Capture the cell that displays the provided text and extract its (x, y) central coordinate. 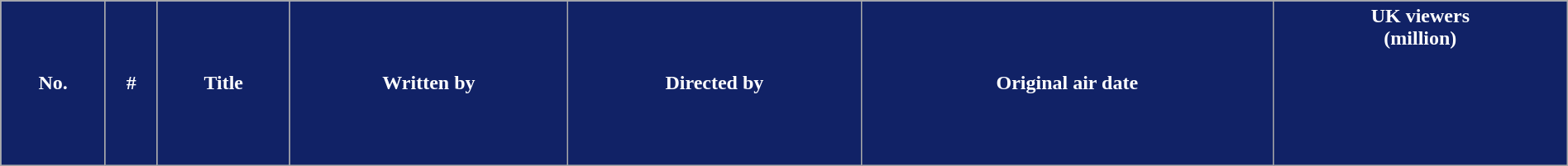
UK viewers(million) (1420, 83)
Directed by (715, 83)
Written by (428, 83)
# (131, 83)
Title (223, 83)
Original air date (1067, 83)
No. (53, 83)
